From the cell containing the given text, extract its center point as (x, y) coordinate. 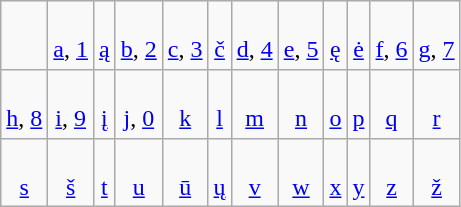
į (105, 104)
h, 8 (24, 104)
j, 0 (138, 104)
i, 9 (71, 104)
š (71, 172)
ų (220, 172)
r (436, 104)
u (138, 172)
y (358, 172)
a, 1 (71, 36)
t (105, 172)
c, 3 (185, 36)
l (220, 104)
w (301, 172)
m (254, 104)
f, 6 (392, 36)
v (254, 172)
ū (185, 172)
k (185, 104)
č (220, 36)
g, 7 (436, 36)
z (392, 172)
ą (105, 36)
s (24, 172)
n (301, 104)
b, 2 (138, 36)
ė (358, 36)
ž (436, 172)
ę (336, 36)
d, 4 (254, 36)
p (358, 104)
e, 5 (301, 36)
q (392, 104)
x (336, 172)
o (336, 104)
